Find where the given text appears and provide that cell's center as (X, Y) coordinate. 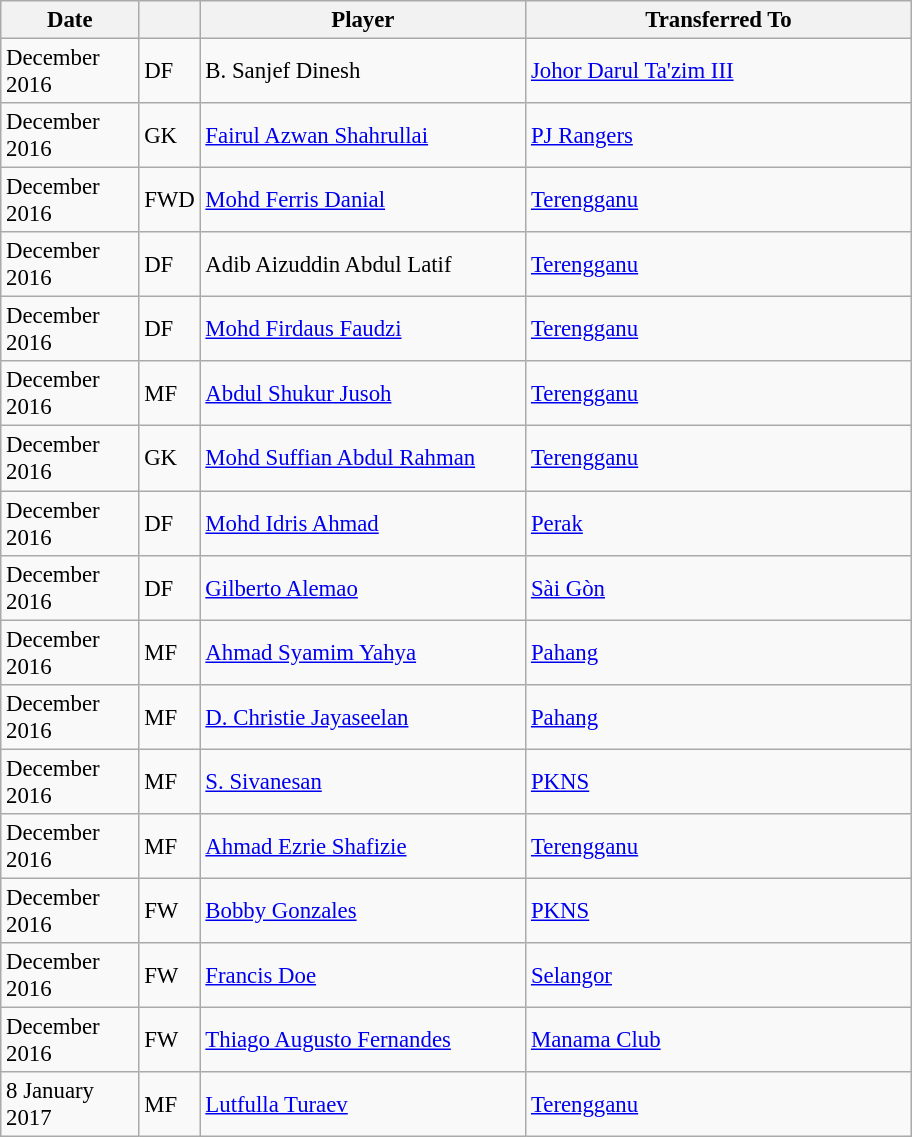
Francis Doe (363, 976)
Player (363, 20)
Mohd Firdaus Faudzi (363, 330)
Fairul Azwan Shahrullai (363, 136)
Manama Club (719, 1040)
Johor Darul Ta'zim III (719, 72)
D. Christie Jayaseelan (363, 716)
Mohd Idris Ahmad (363, 524)
Perak (719, 524)
Sài Gòn (719, 588)
Ahmad Syamim Yahya (363, 652)
Mohd Suffian Abdul Rahman (363, 458)
S. Sivanesan (363, 782)
Adib Aizuddin Abdul Latif (363, 264)
Date (70, 20)
Lutfulla Turaev (363, 1104)
Gilberto Alemao (363, 588)
Bobby Gonzales (363, 910)
B. Sanjef Dinesh (363, 72)
8 January 2017 (70, 1104)
Thiago Augusto Fernandes (363, 1040)
Ahmad Ezrie Shafizie (363, 846)
Mohd Ferris Danial (363, 200)
Selangor (719, 976)
Abdul Shukur Jusoh (363, 394)
Transferred To (719, 20)
PJ Rangers (719, 136)
FWD (170, 200)
